Find where the given text appears and provide that cell's center as [X, Y] coordinate. 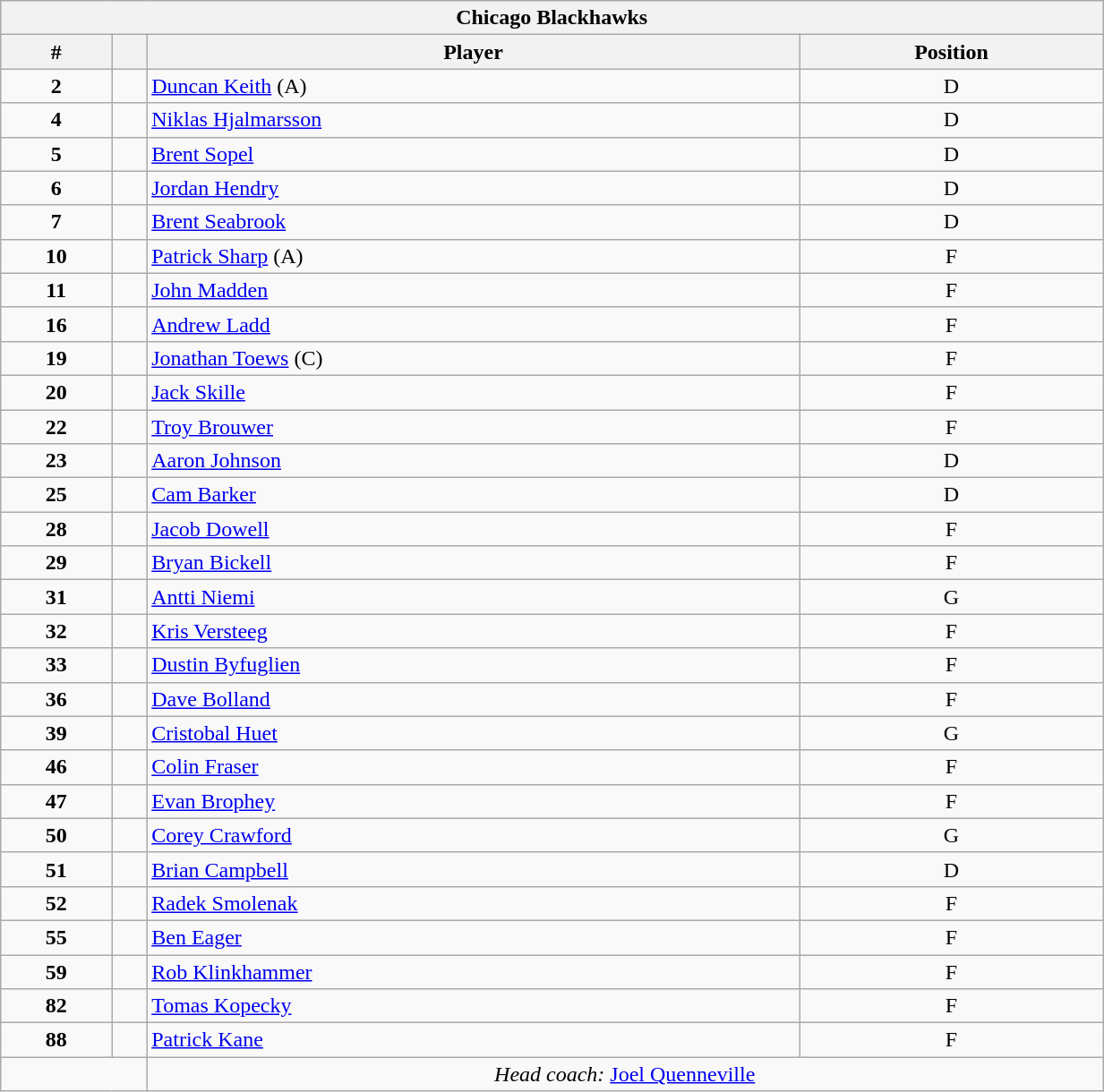
Head coach: Joel Quenneville [625, 1074]
Dave Bolland [474, 699]
Brent Seabrook [474, 222]
Bryan Bickell [474, 563]
Troy Brouwer [474, 427]
51 [56, 869]
6 [56, 188]
Jack Skille [474, 392]
Andrew Ladd [474, 324]
22 [56, 427]
47 [56, 801]
39 [56, 733]
Brent Sopel [474, 154]
55 [56, 937]
Corey Crawford [474, 835]
Jordan Hendry [474, 188]
Antti Niemi [474, 597]
Rob Klinkhammer [474, 971]
Cristobal Huet [474, 733]
Brian Campbell [474, 869]
25 [56, 495]
Radek Smolenak [474, 903]
John Madden [474, 290]
Position [951, 52]
2 [56, 86]
23 [56, 461]
Cam Barker [474, 495]
Jonathan Toews (C) [474, 358]
31 [56, 597]
32 [56, 631]
36 [56, 699]
88 [56, 1040]
50 [56, 835]
Colin Fraser [474, 767]
20 [56, 392]
16 [56, 324]
5 [56, 154]
Kris Versteeg [474, 631]
Dustin Byfuglien [474, 665]
# [56, 52]
Evan Brophey [474, 801]
4 [56, 120]
10 [56, 256]
Patrick Kane [474, 1040]
82 [56, 1006]
Aaron Johnson [474, 461]
7 [56, 222]
33 [56, 665]
Niklas Hjalmarsson [474, 120]
Ben Eager [474, 937]
Duncan Keith (A) [474, 86]
19 [56, 358]
Patrick Sharp (A) [474, 256]
Player [474, 52]
Jacob Dowell [474, 529]
46 [56, 767]
Chicago Blackhawks [552, 18]
59 [56, 971]
28 [56, 529]
29 [56, 563]
Tomas Kopecky [474, 1006]
52 [56, 903]
11 [56, 290]
